Detect which cell encompasses the target text, then output its (x, y) center coordinate. 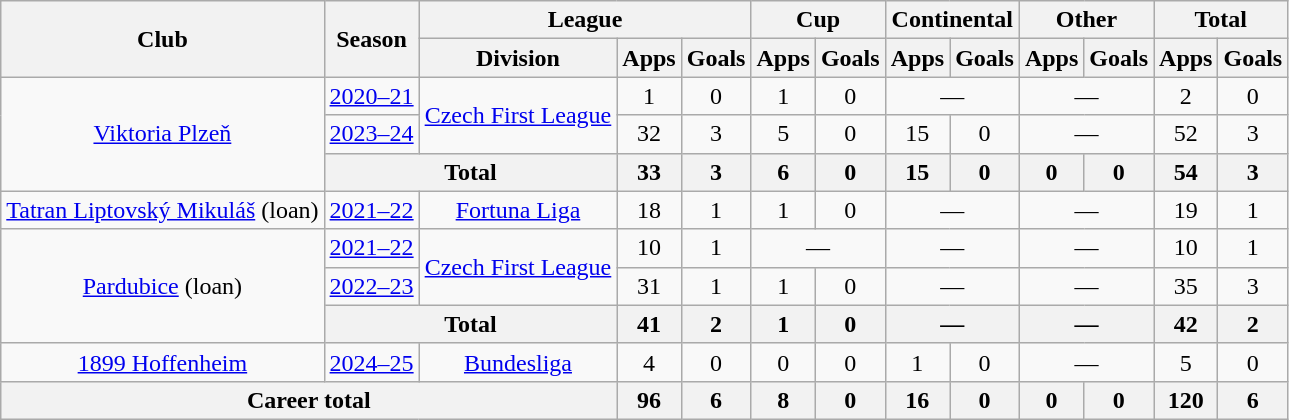
Season (372, 39)
2024–25 (372, 362)
96 (649, 400)
16 (917, 400)
33 (649, 172)
2023–24 (372, 134)
Bundesliga (518, 362)
League (585, 20)
Tatran Liptovský Mikuláš (loan) (162, 210)
Fortuna Liga (518, 210)
19 (1186, 210)
2022–23 (372, 286)
Cup (818, 20)
4 (649, 362)
1899 Hoffenheim (162, 362)
31 (649, 286)
42 (1186, 324)
18 (649, 210)
Continental (952, 20)
Club (162, 39)
Career total (309, 400)
8 (783, 400)
32 (649, 134)
2020–21 (372, 96)
41 (649, 324)
Pardubice (loan) (162, 286)
54 (1186, 172)
52 (1186, 134)
35 (1186, 286)
Other (1086, 20)
120 (1186, 400)
Viktoria Plzeň (162, 134)
Division (518, 58)
